From the cell containing the given text, extract its center point as (x, y) coordinate. 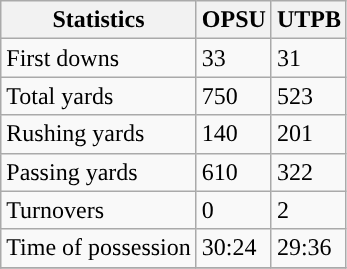
Rushing yards (99, 134)
UTPB (308, 20)
2 (308, 210)
31 (308, 58)
First downs (99, 58)
30:24 (234, 248)
OPSU (234, 20)
0 (234, 210)
Statistics (99, 20)
Time of possession (99, 248)
201 (308, 134)
Passing yards (99, 172)
140 (234, 134)
322 (308, 172)
33 (234, 58)
523 (308, 96)
750 (234, 96)
610 (234, 172)
29:36 (308, 248)
Turnovers (99, 210)
Total yards (99, 96)
